Capture the cell that displays the provided text and extract its (x, y) central coordinate. 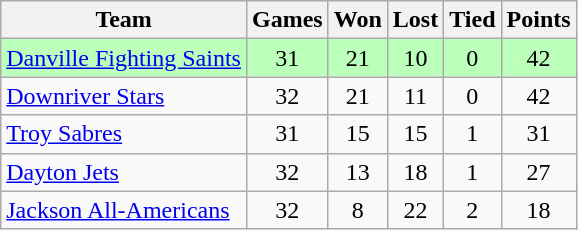
Tied (472, 20)
Jackson All-Americans (124, 210)
Downriver Stars (124, 96)
Games (287, 20)
Troy Sabres (124, 134)
Danville Fighting Saints (124, 58)
13 (358, 172)
27 (538, 172)
22 (415, 210)
Lost (415, 20)
8 (358, 210)
11 (415, 96)
Points (538, 20)
10 (415, 58)
Dayton Jets (124, 172)
Team (124, 20)
Won (358, 20)
2 (472, 210)
